Output the [x, y] coordinate of the center of the cell containing the given text.  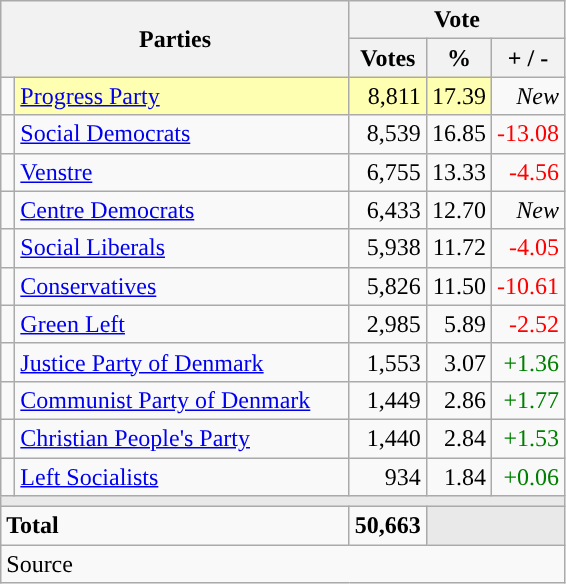
8,539 [388, 134]
Parties [176, 39]
6,433 [388, 210]
934 [388, 477]
% [458, 58]
-10.61 [528, 286]
1,553 [388, 362]
13.33 [458, 172]
16.85 [458, 134]
Left Socialists [182, 477]
3.07 [458, 362]
Social Liberals [182, 248]
8,811 [388, 96]
11.50 [458, 286]
5,826 [388, 286]
+ / - [528, 58]
Communist Party of Denmark [182, 400]
-2.52 [528, 324]
6,755 [388, 172]
2,985 [388, 324]
17.39 [458, 96]
1.84 [458, 477]
Total [176, 526]
Venstre [182, 172]
11.72 [458, 248]
2.86 [458, 400]
Source [283, 564]
Green Left [182, 324]
Social Democrats [182, 134]
2.84 [458, 438]
1,440 [388, 438]
Justice Party of Denmark [182, 362]
1,449 [388, 400]
-4.56 [528, 172]
Christian People's Party [182, 438]
+0.06 [528, 477]
-4.05 [528, 248]
+1.53 [528, 438]
Vote [456, 20]
-13.08 [528, 134]
+1.36 [528, 362]
12.70 [458, 210]
50,663 [388, 526]
5.89 [458, 324]
Conservatives [182, 286]
Progress Party [182, 96]
Centre Democrats [182, 210]
Votes [388, 58]
+1.77 [528, 400]
5,938 [388, 248]
